Return (x, y) of the center of cell containing provided text 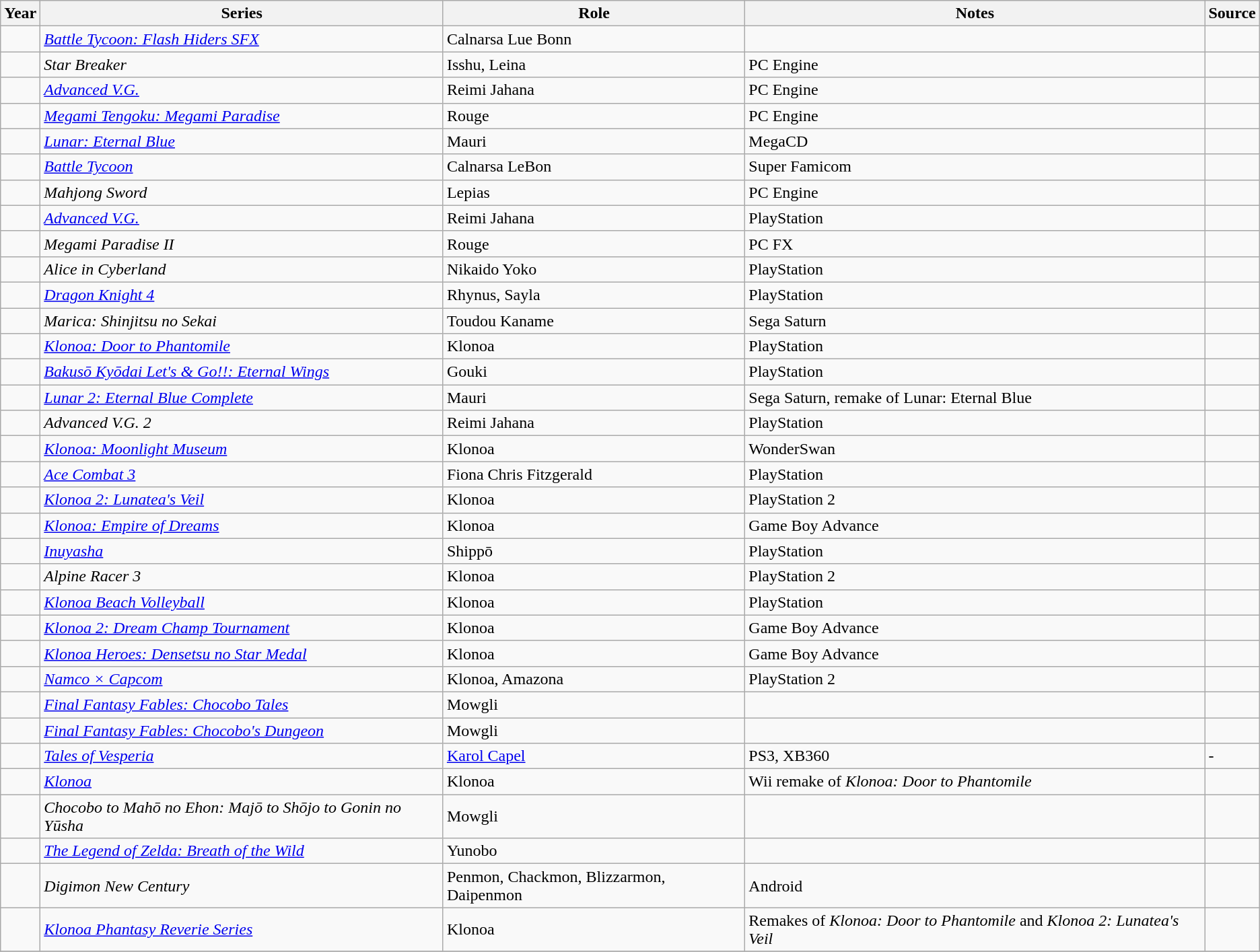
Star Breaker (242, 65)
Calnarsa Lue Bonn (594, 39)
Klonoa Phantasy Reverie Series (242, 930)
Calnarsa LeBon (594, 167)
Klonoa Heroes: Densetsu no Star Medal (242, 653)
Digimon New Century (242, 885)
Sega Saturn, remake of Lunar: Eternal Blue (975, 398)
Chocobo to Mahō no Ehon: Majō to Shōjo to Gonin no Yūsha (242, 817)
Notes (975, 13)
Megami Tengoku: Megami Paradise (242, 116)
- (1232, 756)
Final Fantasy Fables: Chocobo's Dungeon (242, 730)
Battle Tycoon (242, 167)
Ace Combat 3 (242, 474)
Yunobo (594, 851)
Toudou Kaname (594, 321)
Lunar 2: Eternal Blue Complete (242, 398)
Lunar: Eternal Blue (242, 141)
Klonoa 2: Lunatea's Veil (242, 500)
PC FX (975, 244)
Namco × Capcom (242, 679)
Fiona Chris Fitzgerald (594, 474)
PS3, XB360 (975, 756)
Remakes of Klonoa: Door to Phantomile and Klonoa 2: Lunatea's Veil (975, 930)
Android (975, 885)
Marica: Shinjitsu no Sekai (242, 321)
Advanced V.G. 2 (242, 423)
Tales of Vesperia (242, 756)
Bakusō Kyōdai Let's & Go!!: Eternal Wings (242, 372)
Megami Paradise II (242, 244)
Gouki (594, 372)
Klonoa: Door to Phantomile (242, 346)
Isshu, Leina (594, 65)
Inuyasha (242, 551)
Klonoa Beach Volleyball (242, 602)
Series (242, 13)
Super Famicom (975, 167)
Penmon, Chackmon, Blizzarmon, Daipenmon (594, 885)
Nikaido Yoko (594, 269)
Rhynus, Sayla (594, 295)
WonderSwan (975, 449)
Mahjong Sword (242, 192)
Klonoa, Amazona (594, 679)
Alice in Cyberland (242, 269)
Klonoa 2: Dream Champ Tournament (242, 628)
Klonoa: Empire of Dreams (242, 525)
Wii remake of Klonoa: Door to Phantomile (975, 782)
Klonoa: Moonlight Museum (242, 449)
The Legend of Zelda: Breath of the Wild (242, 851)
Sega Saturn (975, 321)
Source (1232, 13)
Dragon Knight 4 (242, 295)
Battle Tycoon: Flash Hiders SFX (242, 39)
Final Fantasy Fables: Chocobo Tales (242, 704)
Lepias (594, 192)
Karol Capel (594, 756)
Alpine Racer 3 (242, 577)
MegaCD (975, 141)
Year (20, 13)
Shippō (594, 551)
Role (594, 13)
